Identify which cell holds the provided text, then report its (x, y) central coordinate. 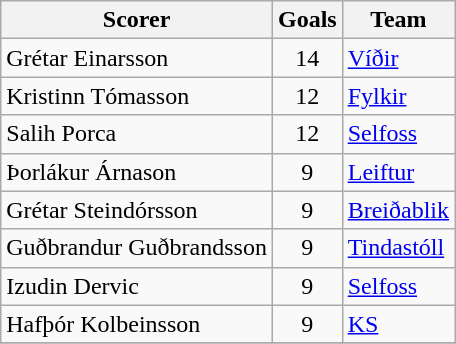
Þorlákur Árnason (137, 172)
Scorer (137, 20)
Salih Porca (137, 134)
Fylkir (398, 96)
Leiftur (398, 172)
KS (398, 324)
Hafþór Kolbeinsson (137, 324)
Grétar Steindórsson (137, 210)
Izudin Dervic (137, 286)
Grétar Einarsson (137, 58)
Guðbrandur Guðbrandsson (137, 248)
Kristinn Tómasson (137, 96)
Breiðablik (398, 210)
Tindastóll (398, 248)
Goals (307, 20)
Víðir (398, 58)
14 (307, 58)
Team (398, 20)
